Determine the (X, Y) coordinate at the center of the cell enclosing the given text.  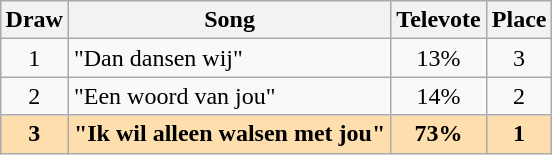
13% (438, 58)
Draw (34, 20)
"Een woord van jou" (229, 96)
Place (519, 20)
Televote (438, 20)
73% (438, 134)
14% (438, 96)
"Ik wil alleen walsen met jou" (229, 134)
"Dan dansen wij" (229, 58)
Song (229, 20)
